Scan for the cell matching the given text and deliver its [X, Y] coordinate at center. 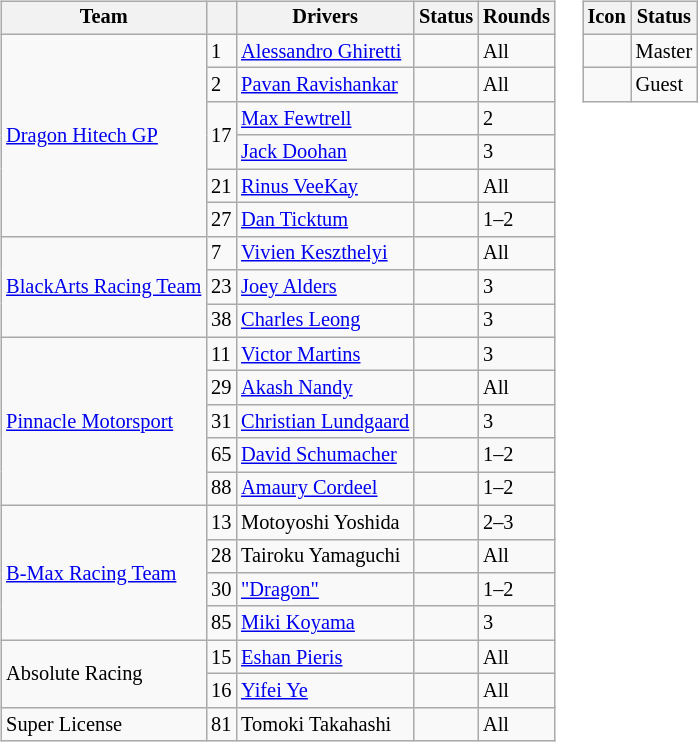
1 [221, 51]
15 [221, 657]
David Schumacher [325, 455]
88 [221, 489]
Eshan Pieris [325, 657]
7 [221, 253]
Charles Leong [325, 321]
23 [221, 287]
Guest [664, 85]
Absolute Racing [104, 674]
38 [221, 321]
Team [104, 18]
13 [221, 522]
Motoyoshi Yoshida [325, 522]
Vivien Keszthelyi [325, 253]
Icon [607, 18]
Akash Nandy [325, 388]
Miki Koyama [325, 623]
21 [221, 186]
30 [221, 590]
Drivers [325, 18]
Victor Martins [325, 354]
Dragon Hitech GP [104, 135]
Tairoku Yamaguchi [325, 556]
Christian Lundgaard [325, 422]
27 [221, 220]
Jack Doohan [325, 152]
Pinnacle Motorsport [104, 421]
Pavan Ravishankar [325, 85]
2–3 [516, 522]
Max Fewtrell [325, 119]
29 [221, 388]
28 [221, 556]
Yifei Ye [325, 691]
17 [221, 136]
11 [221, 354]
Rounds [516, 18]
"Dragon" [325, 590]
Rinus VeeKay [325, 186]
BlackArts Racing Team [104, 286]
Joey Alders [325, 287]
Alessandro Ghiretti [325, 51]
Amaury Cordeel [325, 489]
85 [221, 623]
Super License [104, 724]
81 [221, 724]
16 [221, 691]
Master [664, 51]
31 [221, 422]
65 [221, 455]
Tomoki Takahashi [325, 724]
Dan Ticktum [325, 220]
B-Max Racing Team [104, 572]
